Pinpoint the cell where the given text exists, returning its (X, Y) midpoint coordinate. 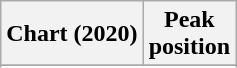
Chart (2020) (72, 34)
Peakposition (189, 34)
